Scan for the cell matching the given text and deliver its (x, y) coordinate at center. 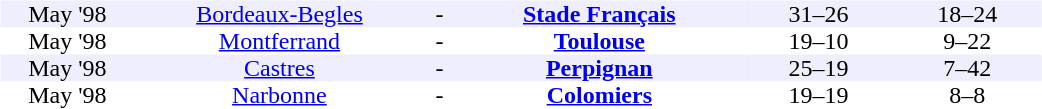
7–42 (968, 68)
Perpignan (599, 68)
9–22 (968, 42)
Montferrand (279, 42)
18–24 (968, 14)
Bordeaux-Begles (279, 14)
Toulouse (599, 42)
19–19 (818, 96)
8–8 (968, 96)
19–10 (818, 42)
Castres (279, 68)
25–19 (818, 68)
Colomiers (599, 96)
Narbonne (279, 96)
Stade Français (599, 14)
31–26 (818, 14)
